From the cell containing the given text, extract its center point as (x, y) coordinate. 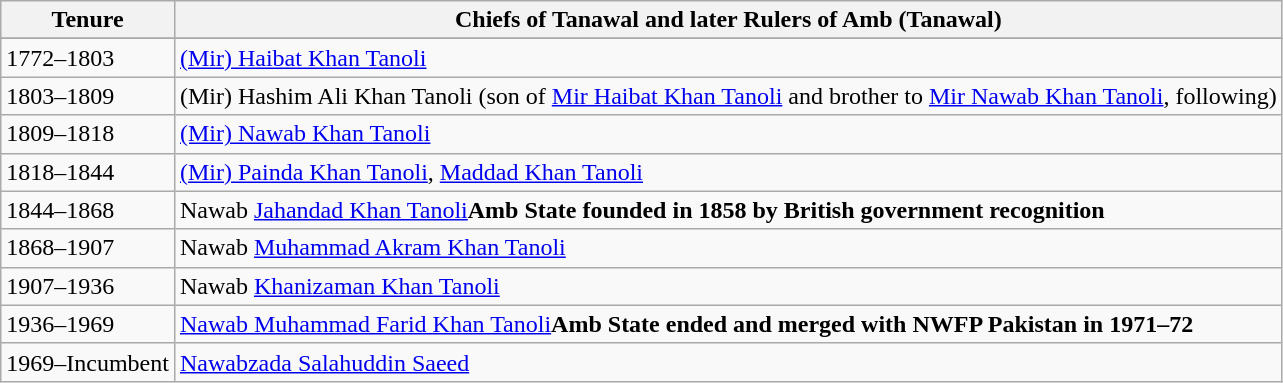
(Mir) Nawab Khan Tanoli (728, 134)
1809–1818 (88, 134)
1936–1969 (88, 324)
1868–1907 (88, 248)
(Mir) Painda Khan Tanoli, Maddad Khan Tanoli (728, 172)
1803–1809 (88, 96)
Nawab Muhammad Akram Khan Tanoli (728, 248)
1844–1868 (88, 210)
Nawabzada Salahuddin Saeed (728, 362)
(Mir) Hashim Ali Khan Tanoli (son of Mir Haibat Khan Tanoli and brother to Mir Nawab Khan Tanoli, following) (728, 96)
(Mir) Haibat Khan Tanoli (728, 58)
1969–Incumbent (88, 362)
1907–1936 (88, 286)
Tenure (88, 20)
1772–1803 (88, 58)
Nawab Khanizaman Khan Tanoli (728, 286)
Nawab Muhammad Farid Khan TanoliAmb State ended and merged with NWFP Pakistan in 1971–72 (728, 324)
Chiefs of Tanawal and later Rulers of Amb (Tanawal) (728, 20)
Nawab Jahandad Khan TanoliAmb State founded in 1858 by British government recognition (728, 210)
1818–1844 (88, 172)
